Output the [X, Y] coordinate of the center of the cell containing the given text.  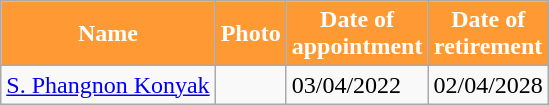
Date ofretirement [488, 34]
Date ofappointment [357, 34]
02/04/2028 [488, 85]
03/04/2022 [357, 85]
Name [108, 34]
Photo [250, 34]
S. Phangnon Konyak [108, 85]
